Return the (x, y) coordinate for the center point of the cell that contains the specified text.  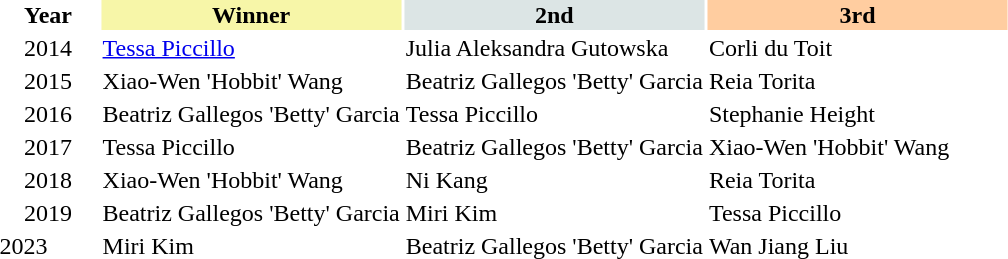
Stephanie Height (857, 114)
Winner (251, 15)
Ni Kang (554, 180)
Julia Aleksandra Gutowska (554, 48)
Miri Kim (554, 213)
Corli du Toit (857, 48)
2nd (554, 15)
3rd (857, 15)
